Output the (X, Y) coordinate of the center of the cell containing the given text.  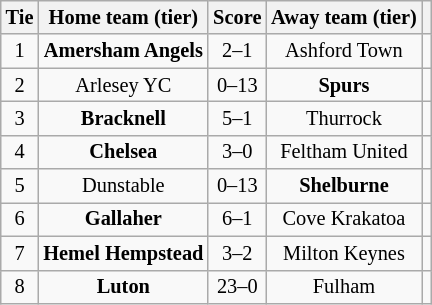
3–2 (237, 253)
7 (20, 253)
Ashford Town (344, 51)
Fulham (344, 287)
6–1 (237, 219)
Dunstable (123, 186)
Luton (123, 287)
23–0 (237, 287)
6 (20, 219)
Hemel Hempstead (123, 253)
3–0 (237, 152)
Thurrock (344, 118)
4 (20, 152)
Shelburne (344, 186)
Cove Krakatoa (344, 219)
Amersham Angels (123, 51)
Gallaher (123, 219)
2 (20, 85)
Score (237, 17)
8 (20, 287)
Away team (tier) (344, 17)
Milton Keynes (344, 253)
3 (20, 118)
Tie (20, 17)
Arlesey YC (123, 85)
2–1 (237, 51)
5 (20, 186)
Home team (tier) (123, 17)
Chelsea (123, 152)
5–1 (237, 118)
Bracknell (123, 118)
1 (20, 51)
Spurs (344, 85)
Feltham United (344, 152)
